Capture the cell that displays the provided text and extract its [x, y] central coordinate. 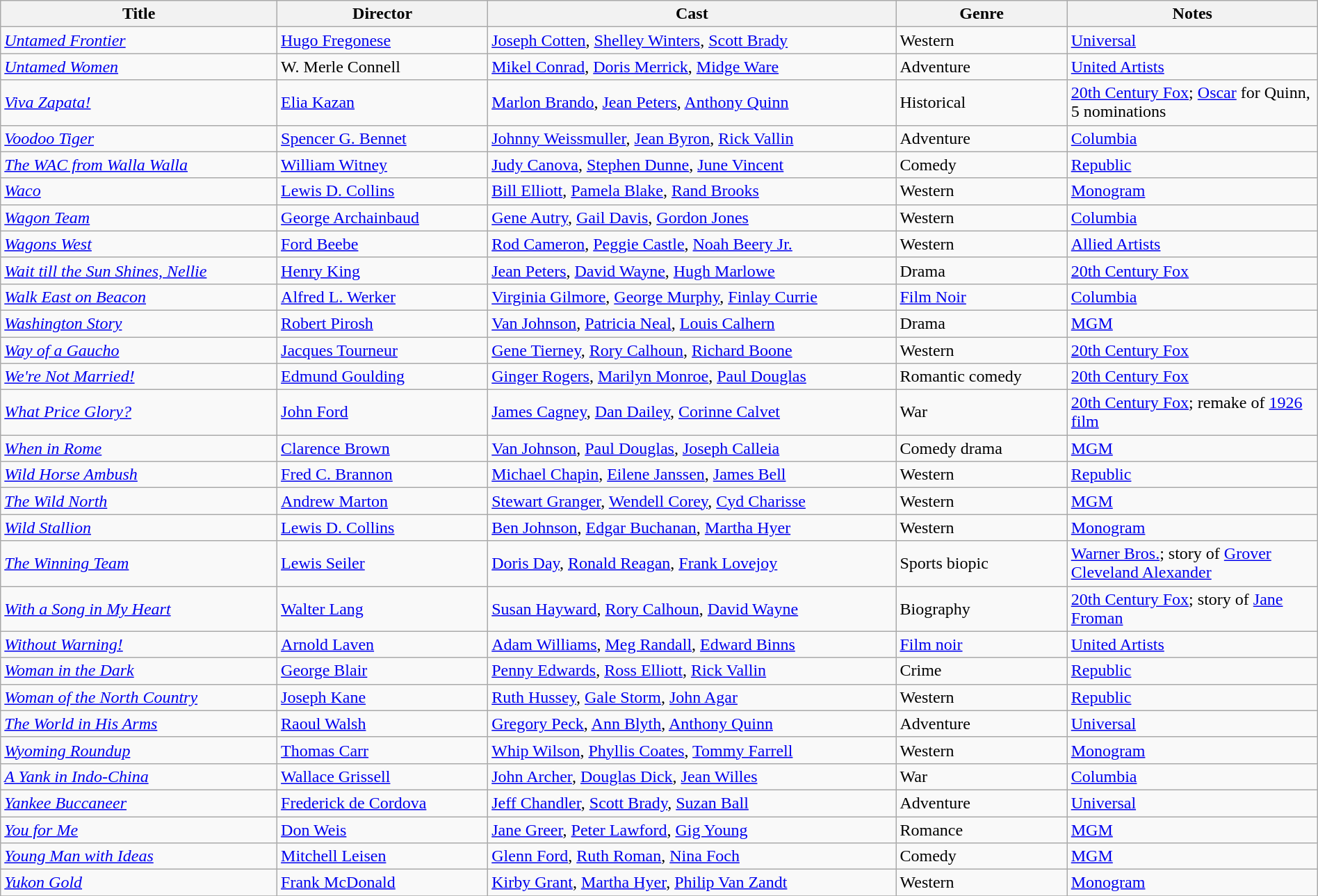
Yankee Buccaneer [139, 803]
Jane Greer, Peter Lawford, Gig Young [692, 829]
A Yank in Indo-China [139, 776]
Henry King [382, 270]
Allied Artists [1192, 244]
Woman of the North Country [139, 697]
Notes [1192, 14]
Hugo Fregonese [382, 40]
Fred C. Brannon [382, 475]
Gregory Peck, Ann Blyth, Anthony Quinn [692, 724]
The World in His Arms [139, 724]
Historical [982, 103]
With a Song in My Heart [139, 609]
William Witney [382, 165]
Crime [982, 671]
Glenn Ford, Ruth Roman, Nina Foch [692, 856]
Without Warning! [139, 644]
Van Johnson, Patricia Neal, Louis Calhern [692, 323]
Edmund Goulding [382, 377]
Voodoo Tiger [139, 138]
George Blair [382, 671]
Ford Beebe [382, 244]
What Price Glory? [139, 413]
Wild Horse Ambush [139, 475]
Way of a Gaucho [139, 350]
Sports biopic [982, 563]
Stewart Granger, Wendell Corey, Cyd Charisse [692, 501]
Film Noir [982, 297]
Untamed Women [139, 67]
Frank McDonald [382, 883]
Lewis Seiler [382, 563]
Joseph Kane [382, 697]
You for Me [139, 829]
Waco [139, 191]
20th Century Fox; remake of 1926 film [1192, 413]
Andrew Marton [382, 501]
Ginger Rogers, Marilyn Monroe, Paul Douglas [692, 377]
W. Merle Connell [382, 67]
Whip Wilson, Phyllis Coates, Tommy Farrell [692, 750]
Susan Hayward, Rory Calhoun, David Wayne [692, 609]
20th Century Fox; story of Jane Froman [1192, 609]
Yukon Gold [139, 883]
Film noir [982, 644]
Doris Day, Ronald Reagan, Frank Lovejoy [692, 563]
Jeff Chandler, Scott Brady, Suzan Ball [692, 803]
Virginia Gilmore, George Murphy, Finlay Currie [692, 297]
The Winning Team [139, 563]
Untamed Frontier [139, 40]
Wild Stallion [139, 528]
Van Johnson, Paul Douglas, Joseph Calleia [692, 448]
Rod Cameron, Peggie Castle, Noah Beery Jr. [692, 244]
Thomas Carr [382, 750]
Romance [982, 829]
Gene Autry, Gail Davis, Gordon Jones [692, 218]
Kirby Grant, Martha Hyer, Philip Van Zandt [692, 883]
Elia Kazan [382, 103]
Mikel Conrad, Doris Merrick, Midge Ware [692, 67]
Mitchell Leisen [382, 856]
Wagon Team [139, 218]
Don Weis [382, 829]
20th Century Fox; Oscar for Quinn, 5 nominations [1192, 103]
Ben Johnson, Edgar Buchanan, Martha Hyer [692, 528]
Director [382, 14]
We're Not Married! [139, 377]
Wyoming Roundup [139, 750]
Gene Tierney, Rory Calhoun, Richard Boone [692, 350]
James Cagney, Dan Dailey, Corinne Calvet [692, 413]
Adam Williams, Meg Randall, Edward Binns [692, 644]
Genre [982, 14]
Bill Elliott, Pamela Blake, Rand Brooks [692, 191]
Spencer G. Bennet [382, 138]
Comedy drama [982, 448]
Young Man with Ideas [139, 856]
George Archainbaud [382, 218]
Jacques Tourneur [382, 350]
Romantic comedy [982, 377]
Michael Chapin, Eilene Janssen, James Bell [692, 475]
Ruth Hussey, Gale Storm, John Agar [692, 697]
Jean Peters, David Wayne, Hugh Marlowe [692, 270]
Raoul Walsh [382, 724]
Judy Canova, Stephen Dunne, June Vincent [692, 165]
Viva Zapata! [139, 103]
Clarence Brown [382, 448]
Washington Story [139, 323]
John Ford [382, 413]
Wallace Grissell [382, 776]
John Archer, Douglas Dick, Jean Willes [692, 776]
Wagons West [139, 244]
Penny Edwards, Ross Elliott, Rick Vallin [692, 671]
Arnold Laven [382, 644]
Walter Lang [382, 609]
Woman in the Dark [139, 671]
Marlon Brando, Jean Peters, Anthony Quinn [692, 103]
Joseph Cotten, Shelley Winters, Scott Brady [692, 40]
Wait till the Sun Shines, Nellie [139, 270]
Robert Pirosh [382, 323]
The Wild North [139, 501]
When in Rome [139, 448]
Johnny Weissmuller, Jean Byron, Rick Vallin [692, 138]
Title [139, 14]
Walk East on Beacon [139, 297]
Warner Bros.; story of Grover Cleveland Alexander [1192, 563]
The WAC from Walla Walla [139, 165]
Alfred L. Werker [382, 297]
Biography [982, 609]
Frederick de Cordova [382, 803]
Cast [692, 14]
